For the text-containing cell, return its midpoint in (X, Y) coordinate format. 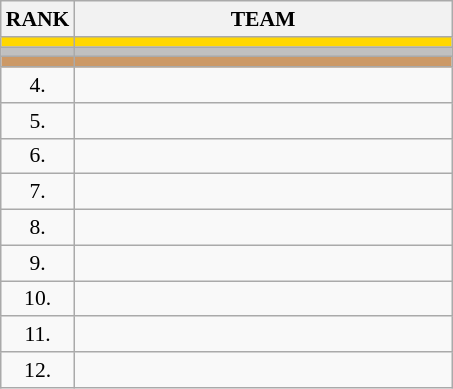
RANK (38, 19)
12. (38, 370)
5. (38, 121)
11. (38, 335)
9. (38, 263)
6. (38, 156)
7. (38, 192)
4. (38, 85)
8. (38, 228)
10. (38, 299)
TEAM (262, 19)
